Search for the cell housing the specified text and yield its [x, y] center coordinate. 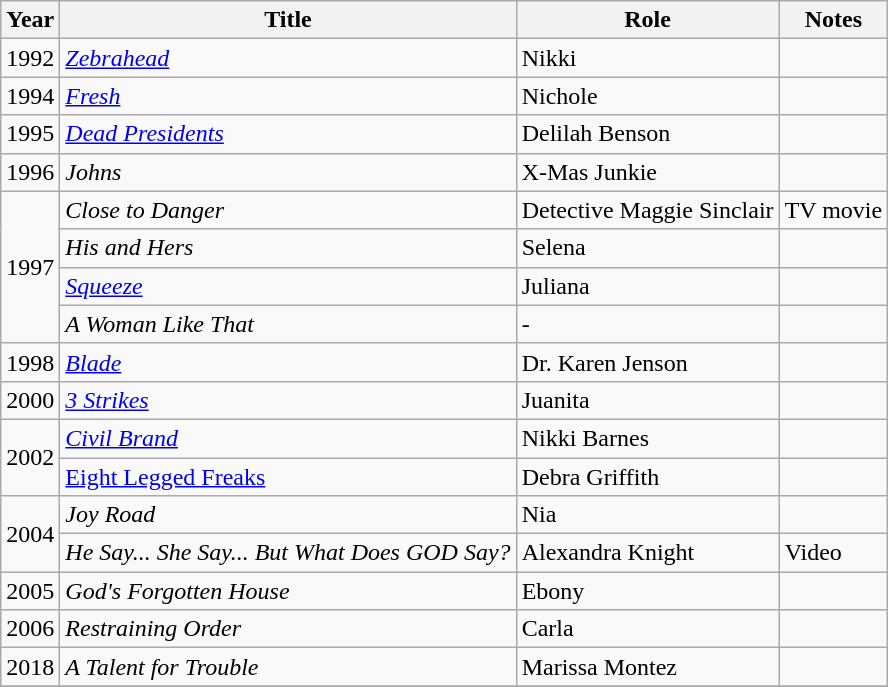
Nia [648, 515]
Juliana [648, 286]
Juanita [648, 400]
Debra Griffith [648, 477]
Marissa Montez [648, 667]
2018 [30, 667]
Nichole [648, 96]
Delilah Benson [648, 134]
Joy Road [288, 515]
Notes [834, 20]
His and Hers [288, 248]
2006 [30, 629]
Detective Maggie Sinclair [648, 210]
A Talent for Trouble [288, 667]
Squeeze [288, 286]
2002 [30, 457]
A Woman Like That [288, 324]
2004 [30, 534]
Nikki Barnes [648, 438]
Eight Legged Freaks [288, 477]
1997 [30, 267]
Fresh [288, 96]
Dead Presidents [288, 134]
Blade [288, 362]
Alexandra Knight [648, 553]
Dr. Karen Jenson [648, 362]
1994 [30, 96]
TV movie [834, 210]
1998 [30, 362]
2005 [30, 591]
Close to Danger [288, 210]
3 Strikes [288, 400]
- [648, 324]
He Say... She Say... But What Does GOD Say? [288, 553]
Year [30, 20]
Selena [648, 248]
1995 [30, 134]
2000 [30, 400]
Title [288, 20]
Nikki [648, 58]
Video [834, 553]
X-Mas Junkie [648, 172]
Zebrahead [288, 58]
Ebony [648, 591]
Role [648, 20]
Restraining Order [288, 629]
1992 [30, 58]
Civil Brand [288, 438]
Carla [648, 629]
1996 [30, 172]
Johns [288, 172]
God's Forgotten House [288, 591]
